Determine the [x, y] coordinate at the center of the cell enclosing the given text.  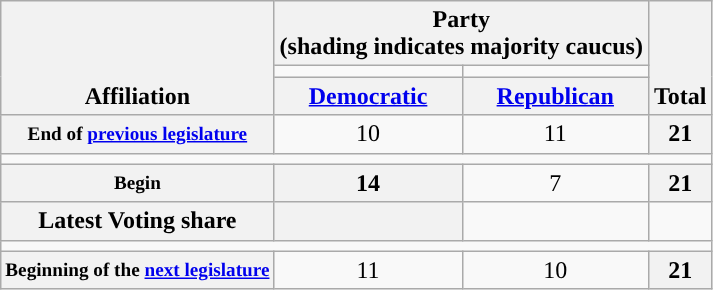
Total [680, 58]
Democratic [368, 96]
Party(shading indicates majority caucus) [461, 34]
14 [368, 183]
End of previous legislature [138, 134]
Affiliation [138, 58]
7 [555, 183]
Republican [555, 96]
Begin [138, 183]
Beginning of the next legislature [138, 270]
Latest Voting share [138, 221]
